Provide the (X, Y) coordinate of the cell's center where the given text is located.  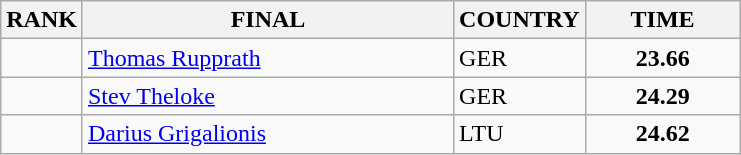
Thomas Rupprath (268, 58)
TIME (662, 20)
Stev Theloke (268, 96)
COUNTRY (520, 20)
24.62 (662, 134)
Darius Grigalionis (268, 134)
LTU (520, 134)
23.66 (662, 58)
24.29 (662, 96)
RANK (42, 20)
FINAL (268, 20)
